Pinpoint the cell where the given text exists, returning its (x, y) midpoint coordinate. 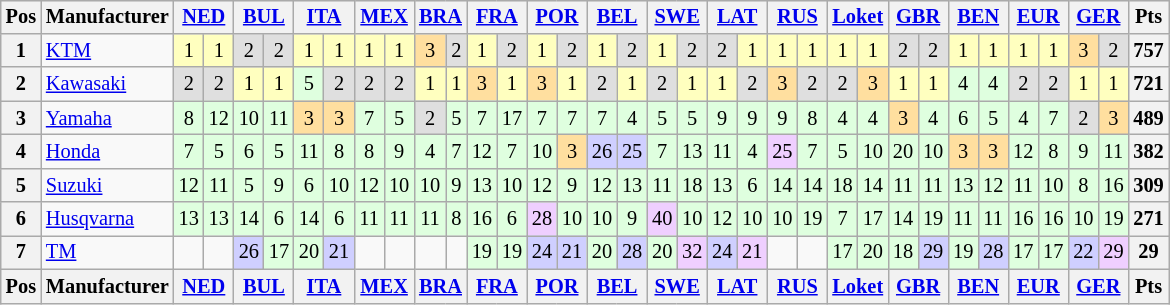
Yamaha (108, 118)
Suzuki (108, 185)
22 (1083, 253)
Husqvarna (108, 219)
Honda (108, 152)
KTM (108, 51)
489 (1148, 118)
721 (1148, 84)
Kawasaki (108, 84)
757 (1148, 51)
309 (1148, 185)
382 (1148, 152)
40 (662, 219)
TM (108, 253)
32 (692, 253)
271 (1148, 219)
